From the cell containing the given text, extract its center point as [X, Y] coordinate. 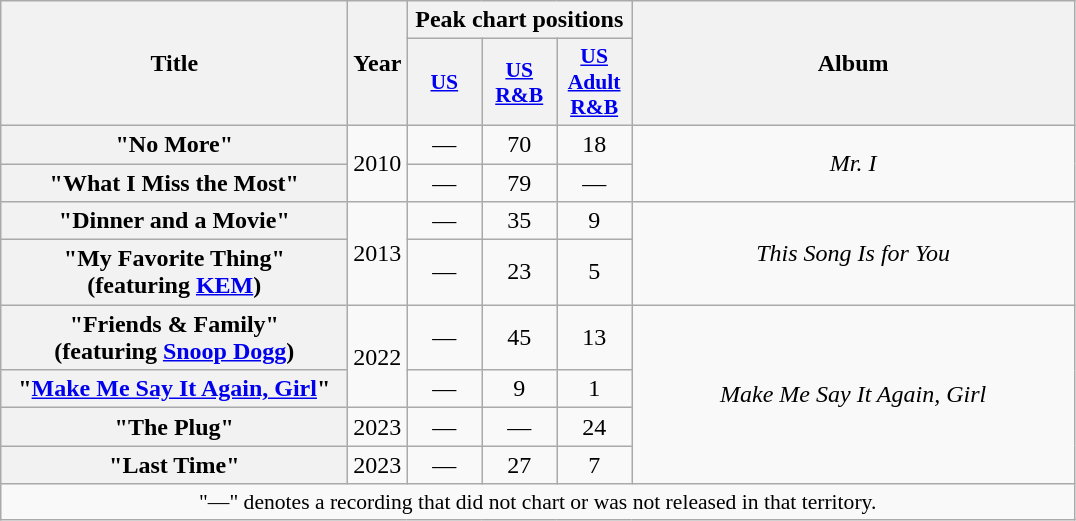
US Adult R&B [594, 82]
US R&B [520, 82]
US [444, 82]
18 [594, 144]
13 [594, 338]
7 [594, 465]
"Make Me Say It Again, Girl" [174, 389]
24 [594, 427]
79 [520, 183]
Title [174, 64]
"The Plug" [174, 427]
"Last Time" [174, 465]
5 [594, 272]
45 [520, 338]
"No More" [174, 144]
27 [520, 465]
Make Me Say It Again, Girl [854, 394]
2022 [378, 356]
"My Favorite Thing"(featuring KEM) [174, 272]
35 [520, 221]
"Friends & Family"(featuring Snoop Dogg) [174, 338]
Album [854, 64]
70 [520, 144]
2010 [378, 163]
"What I Miss the Most" [174, 183]
2013 [378, 254]
"—" denotes a recording that did not chart or was not released in that territory. [538, 502]
This Song Is for You [854, 254]
1 [594, 389]
Year [378, 64]
Peak chart positions [520, 20]
Mr. I [854, 163]
23 [520, 272]
"Dinner and a Movie" [174, 221]
